Search for the cell housing the specified text and yield its (X, Y) center coordinate. 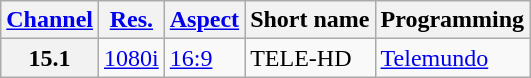
Aspect (204, 20)
16:9 (204, 58)
Short name (310, 20)
1080i (132, 58)
TELE-HD (310, 58)
Telemundo (452, 58)
Programming (452, 20)
Res. (132, 20)
15.1 (50, 58)
Channel (50, 20)
